Search for the cell housing the specified text and yield its (x, y) center coordinate. 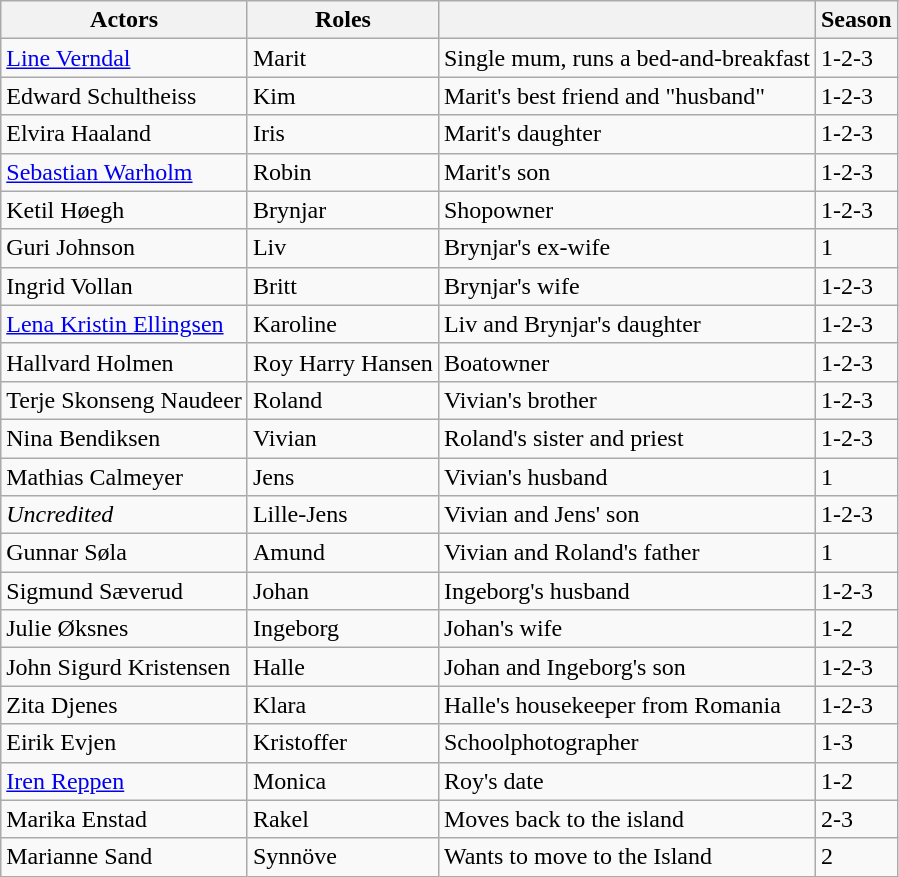
Terje Skonseng Naudeer (124, 400)
Marianne Sand (124, 857)
Sigmund Sæverud (124, 591)
Single mum, runs a bed-and-breakfast (626, 58)
Karoline (342, 324)
Johan's wife (626, 629)
Brynjar's ex-wife (626, 248)
Guri Johnson (124, 248)
Halle (342, 667)
Iris (342, 134)
Vivian's brother (626, 400)
Halle's housekeeper from Romania (626, 705)
Roland (342, 400)
Vivian's husband (626, 477)
Edward Schultheiss (124, 96)
2 (856, 857)
Wants to move to the Island (626, 857)
Actors (124, 20)
Roy Harry Hansen (342, 362)
1-3 (856, 743)
Uncredited (124, 515)
Brynjar's wife (626, 286)
Liv and Brynjar's daughter (626, 324)
Johan (342, 591)
Ingeborg's husband (626, 591)
Iren Reppen (124, 781)
2-3 (856, 819)
Amund (342, 553)
Eirik Evjen (124, 743)
Line Verndal (124, 58)
Shopowner (626, 210)
Ingeborg (342, 629)
Rakel (342, 819)
Vivian and Roland's father (626, 553)
John Sigurd Kristensen (124, 667)
Sebastian Warholm (124, 172)
Gunnar Søla (124, 553)
Marit's son (626, 172)
Britt (342, 286)
Ketil Høegh (124, 210)
Lena Kristin Ellingsen (124, 324)
Klara (342, 705)
Johan and Ingeborg's son (626, 667)
Schoolphotographer (626, 743)
Robin (342, 172)
Hallvard Holmen (124, 362)
Ingrid Vollan (124, 286)
Synnöve (342, 857)
Mathias Calmeyer (124, 477)
Kristoffer (342, 743)
Lille-Jens (342, 515)
Monica (342, 781)
Boatowner (626, 362)
Marit's daughter (626, 134)
Julie Øksnes (124, 629)
Marika Enstad (124, 819)
Vivian (342, 438)
Roland's sister and priest (626, 438)
Elvira Haaland (124, 134)
Brynjar (342, 210)
Marit (342, 58)
Liv (342, 248)
Vivian and Jens' son (626, 515)
Nina Bendiksen (124, 438)
Roy's date (626, 781)
Moves back to the island (626, 819)
Kim (342, 96)
Season (856, 20)
Jens (342, 477)
Zita Djenes (124, 705)
Roles (342, 20)
Marit's best friend and "husband" (626, 96)
